Pinpoint the cell where the given text exists, returning its (x, y) midpoint coordinate. 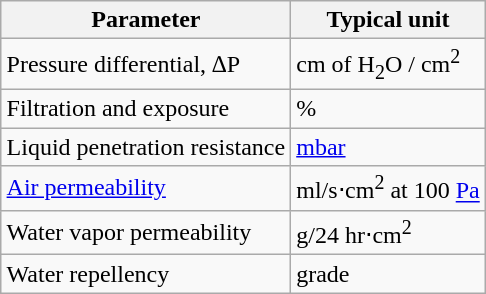
Typical unit (388, 20)
ml/s⋅cm2 at 100 Pa (388, 188)
mbar (388, 147)
% (388, 109)
grade (388, 274)
Pressure differential, ∆P (146, 64)
Air permeability (146, 188)
Parameter (146, 20)
Liquid penetration resistance (146, 147)
g/24 hr⋅cm2 (388, 232)
Filtration and exposure (146, 109)
Water repellency (146, 274)
cm of H2O / cm2 (388, 64)
Water vapor permeability (146, 232)
